Search for the cell housing the specified text and yield its [x, y] center coordinate. 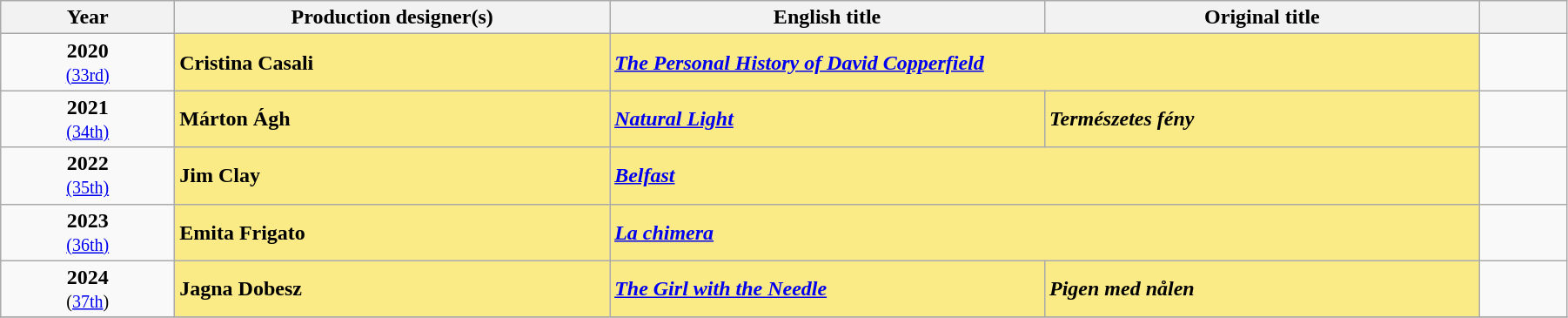
Belfast [1045, 176]
English title [828, 17]
Jagna Dobesz [392, 289]
2020(33rd) [88, 63]
Cristina Casali [392, 63]
Original title [1262, 17]
La chimera [1045, 232]
Emita Frigato [392, 232]
The Girl with the Needle [828, 289]
Year [88, 17]
Natural Light [828, 118]
Pigen med nålen [1262, 289]
Természetes fény [1262, 118]
Production designer(s) [392, 17]
Márton Ágh [392, 118]
The Personal History of David Copperfield [1045, 63]
2022(35th) [88, 176]
2023(36th) [88, 232]
2021(34th) [88, 118]
Jim Clay [392, 176]
2024(37th) [88, 289]
